Find where the given text appears and provide that cell's center as (X, Y) coordinate. 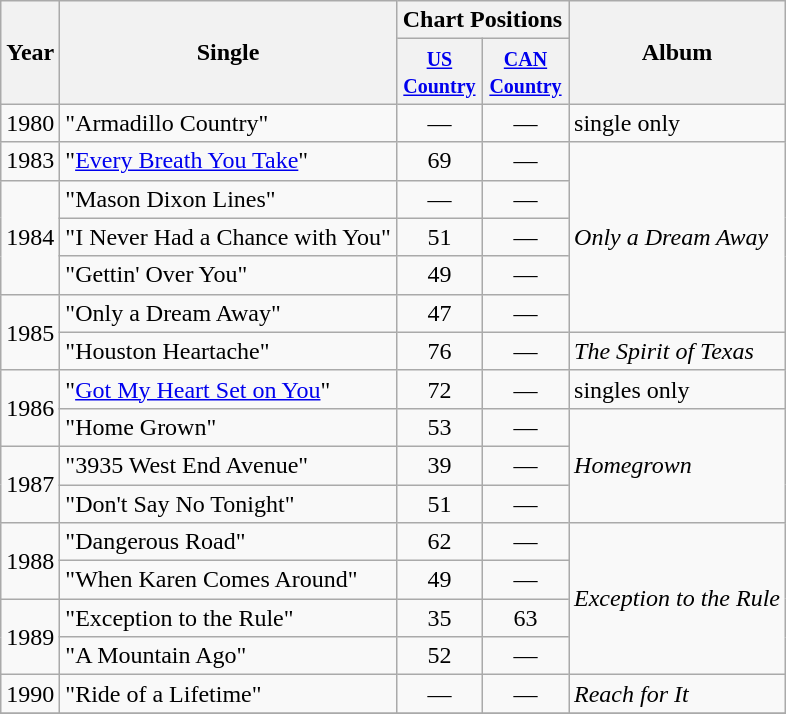
"A Mountain Ago" (228, 656)
63 (525, 618)
1986 (30, 408)
52 (439, 656)
1985 (30, 332)
"Dangerous Road" (228, 542)
1990 (30, 694)
"Houston Heartache" (228, 351)
76 (439, 351)
"Got My Heart Set on You" (228, 389)
The Spirit of Texas (678, 351)
Homegrown (678, 465)
35 (439, 618)
Single (228, 52)
1980 (30, 123)
"Ride of a Lifetime" (228, 694)
CAN Country (525, 72)
69 (439, 161)
singles only (678, 389)
"Gettin' Over You" (228, 275)
Only a Dream Away (678, 237)
1984 (30, 237)
Album (678, 52)
1989 (30, 637)
"Armadillo Country" (228, 123)
39 (439, 465)
1987 (30, 484)
47 (439, 313)
1983 (30, 161)
US Country (439, 72)
72 (439, 389)
"Don't Say No Tonight" (228, 503)
53 (439, 427)
Reach for It (678, 694)
62 (439, 542)
"Every Breath You Take" (228, 161)
"When Karen Comes Around" (228, 580)
Year (30, 52)
Exception to the Rule (678, 599)
1988 (30, 561)
"Only a Dream Away" (228, 313)
Chart Positions (482, 20)
"I Never Had a Chance with You" (228, 237)
"Home Grown" (228, 427)
"Exception to the Rule" (228, 618)
"Mason Dixon Lines" (228, 199)
single only (678, 123)
"3935 West End Avenue" (228, 465)
